Identify which cell holds the provided text, then report its (x, y) central coordinate. 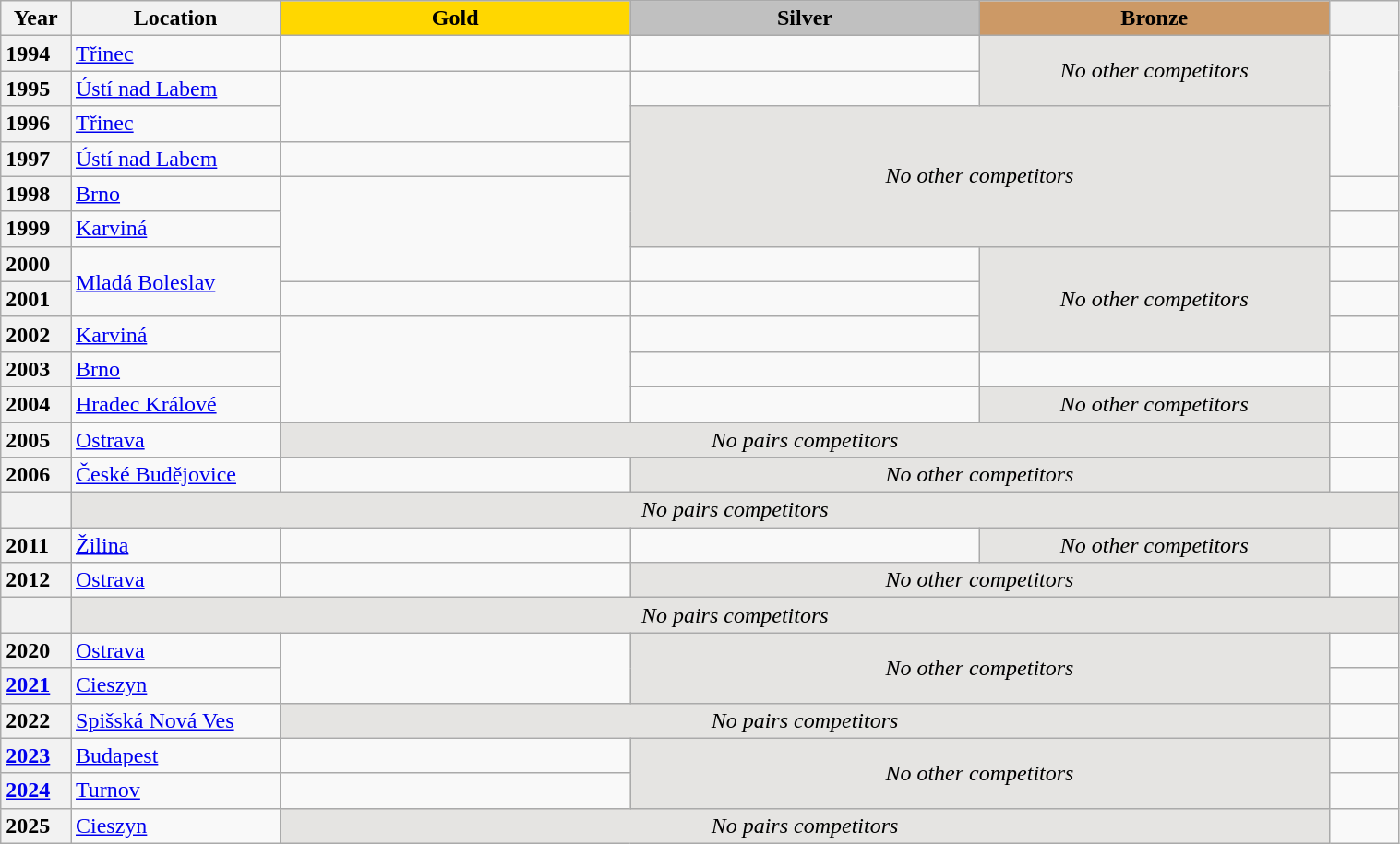
2006 (36, 475)
2025 (36, 826)
2004 (36, 404)
1997 (36, 159)
1995 (36, 89)
1998 (36, 194)
Turnov (175, 791)
2024 (36, 791)
2000 (36, 264)
1999 (36, 229)
2022 (36, 720)
Location (175, 18)
Bronze (1154, 18)
2020 (36, 650)
2003 (36, 369)
2012 (36, 580)
2001 (36, 299)
Budapest (175, 755)
1994 (36, 53)
Mladá Boleslav (175, 281)
Hradec Králové (175, 404)
Gold (456, 18)
1996 (36, 124)
Žilina (175, 545)
2005 (36, 440)
České Budějovice (175, 475)
2021 (36, 685)
2011 (36, 545)
Year (36, 18)
2002 (36, 334)
Spišská Nová Ves (175, 720)
Silver (805, 18)
2023 (36, 755)
